Identify which cell holds the provided text, then report its (X, Y) central coordinate. 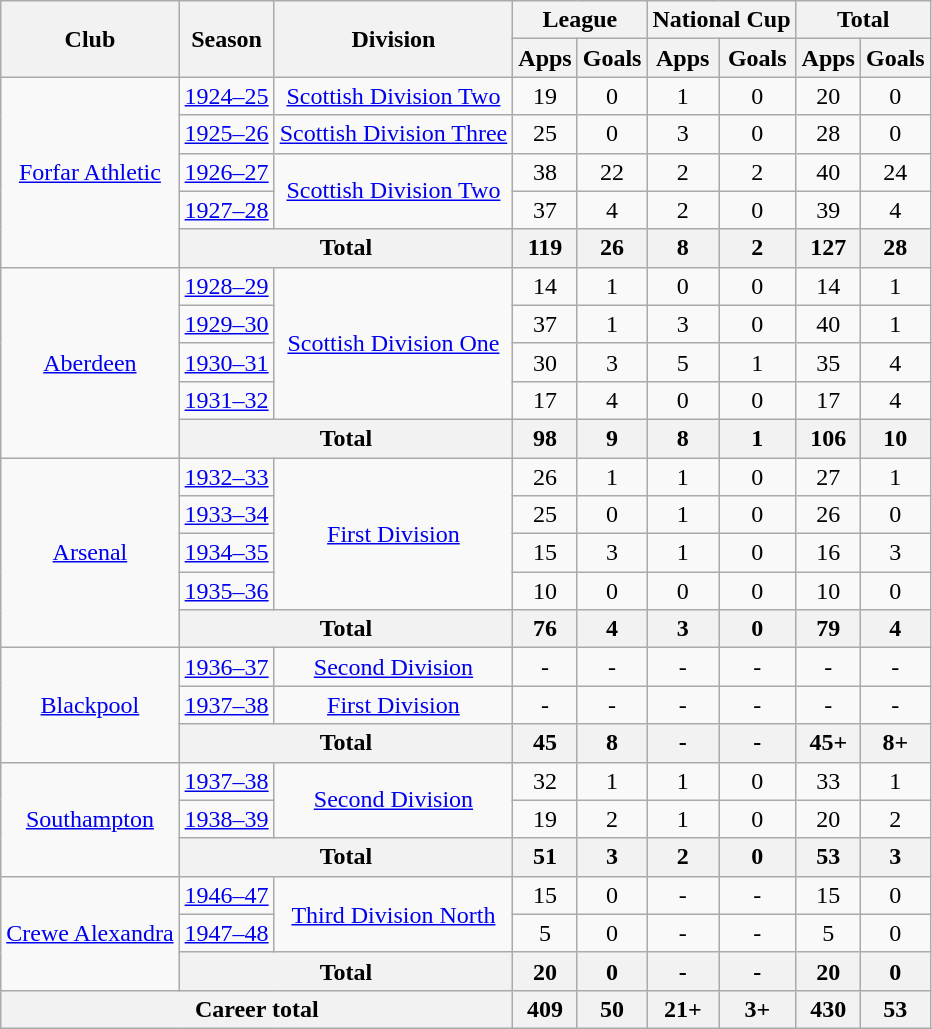
1935–36 (226, 591)
1931–32 (226, 400)
430 (828, 1009)
30 (545, 362)
1928–29 (226, 286)
Third Division North (394, 914)
106 (828, 438)
Club (90, 39)
1933–34 (226, 515)
Crewe Alexandra (90, 933)
Southampton (90, 819)
39 (828, 210)
National Cup (722, 20)
Arsenal (90, 553)
Season (226, 39)
409 (545, 1009)
1936–37 (226, 667)
51 (545, 857)
1926–27 (226, 172)
Forfar Athletic (90, 172)
76 (545, 629)
Blackpool (90, 705)
119 (545, 248)
Aberdeen (90, 362)
3+ (758, 1009)
1932–33 (226, 477)
32 (545, 781)
Scottish Division Three (394, 134)
League (580, 20)
1924–25 (226, 96)
1946–47 (226, 895)
24 (895, 172)
98 (545, 438)
1938–39 (226, 819)
22 (612, 172)
35 (828, 362)
1925–26 (226, 134)
1934–35 (226, 553)
1929–30 (226, 324)
1927–28 (226, 210)
45 (545, 743)
127 (828, 248)
Division (394, 39)
16 (828, 553)
1947–48 (226, 933)
27 (828, 477)
Scottish Division One (394, 343)
21+ (683, 1009)
9 (612, 438)
Career total (257, 1009)
8+ (895, 743)
38 (545, 172)
33 (828, 781)
1930–31 (226, 362)
45+ (828, 743)
79 (828, 629)
50 (612, 1009)
